Scan for the cell matching the given text and deliver its (X, Y) coordinate at center. 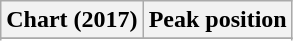
Peak position (218, 20)
Chart (2017) (72, 20)
